For the text-containing cell, return its midpoint in [x, y] coordinate format. 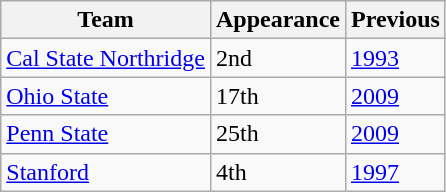
25th [278, 134]
Stanford [106, 172]
1993 [395, 58]
4th [278, 172]
Team [106, 20]
Penn State [106, 134]
Previous [395, 20]
17th [278, 96]
Appearance [278, 20]
1997 [395, 172]
Cal State Northridge [106, 58]
2nd [278, 58]
Ohio State [106, 96]
